Pinpoint the cell where the given text exists, returning its [X, Y] midpoint coordinate. 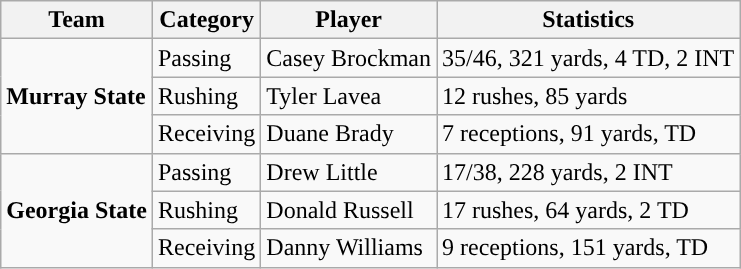
Georgia State [77, 210]
Drew Little [349, 172]
17/38, 228 yards, 2 INT [588, 172]
Duane Brady [349, 134]
9 receptions, 151 yards, TD [588, 248]
Murray State [77, 96]
12 rushes, 85 yards [588, 96]
Category [206, 20]
Player [349, 20]
Casey Brockman [349, 58]
17 rushes, 64 yards, 2 TD [588, 210]
7 receptions, 91 yards, TD [588, 134]
Statistics [588, 20]
Donald Russell [349, 210]
Danny Williams [349, 248]
35/46, 321 yards, 4 TD, 2 INT [588, 58]
Team [77, 20]
Tyler Lavea [349, 96]
